Pinpoint the cell where the given text exists, returning its [X, Y] midpoint coordinate. 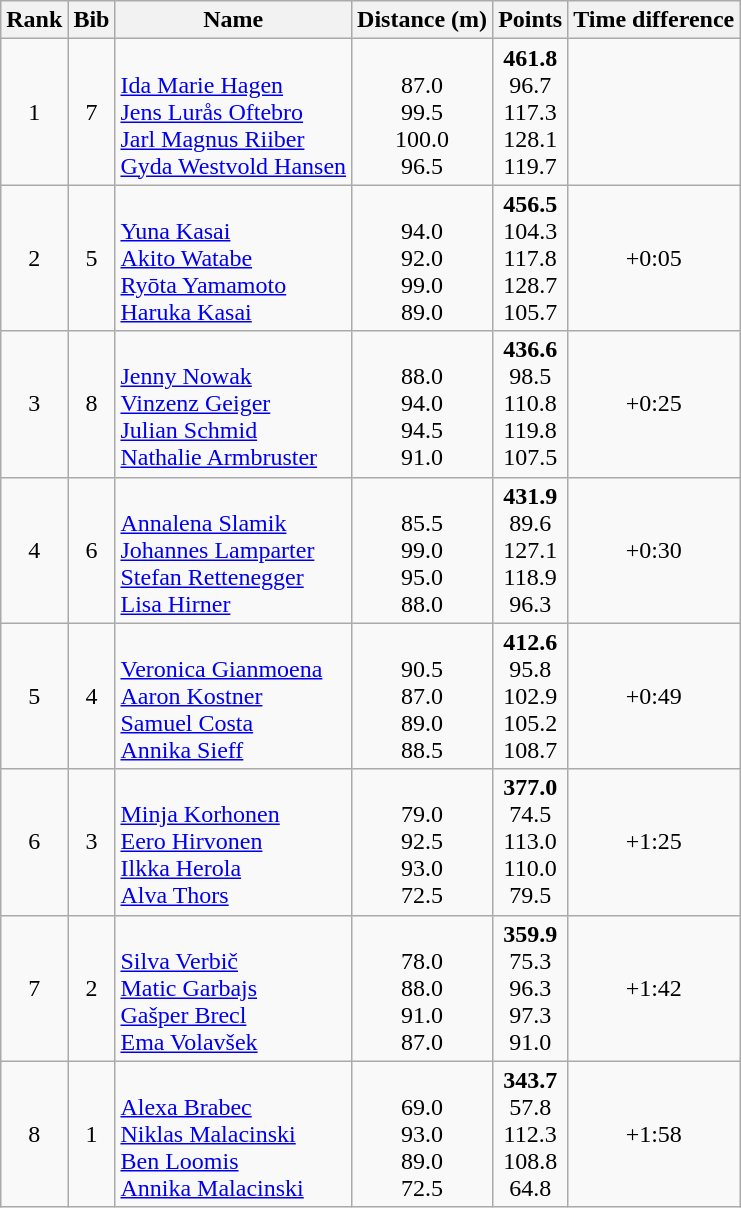
Name [234, 20]
359.975.396.397.391.0 [530, 988]
Annalena SlamikJohannes LamparterStefan RetteneggerLisa Hirner [234, 550]
Points [530, 20]
Ida Marie HagenJens Lurås OftebroJarl Magnus RiiberGyda Westvold Hansen [234, 112]
456.5104.3117.8128.7105.7 [530, 258]
Rank [34, 20]
Time difference [654, 20]
Distance (m) [422, 20]
90.587.089.088.5 [422, 696]
79.092.593.072.5 [422, 842]
Alexa BrabecNiklas MalacinskiBen LoomisAnnika Malacinski [234, 1134]
+0:49 [654, 696]
+0:05 [654, 258]
Minja KorhonenEero HirvonenIlkka HerolaAlva Thors [234, 842]
Bib [92, 20]
Silva VerbičMatic GarbajsGašper BreclEma Volavšek [234, 988]
+1:25 [654, 842]
Jenny NowakVinzenz GeigerJulian SchmidNathalie Armbruster [234, 404]
Veronica GianmoenaAaron KostnerSamuel CostaAnnika Sieff [234, 696]
88.094.094.591.0 [422, 404]
412.695.8102.9105.2108.7 [530, 696]
461.896.7117.3128.1119.7 [530, 112]
78.088.091.087.0 [422, 988]
436.698.5110.8119.8107.5 [530, 404]
94.092.099.089.0 [422, 258]
+1:42 [654, 988]
377.074.5113.0110.079.5 [530, 842]
+0:30 [654, 550]
87.099.5100.096.5 [422, 112]
+0:25 [654, 404]
69.093.089.072.5 [422, 1134]
+1:58 [654, 1134]
85.599.095.088.0 [422, 550]
Yuna KasaiAkito WatabeRyōta YamamotoHaruka Kasai [234, 258]
343.757.8112.3108.864.8 [530, 1134]
431.989.6127.1118.996.3 [530, 550]
